Identify which cell holds the provided text, then report its [X, Y] central coordinate. 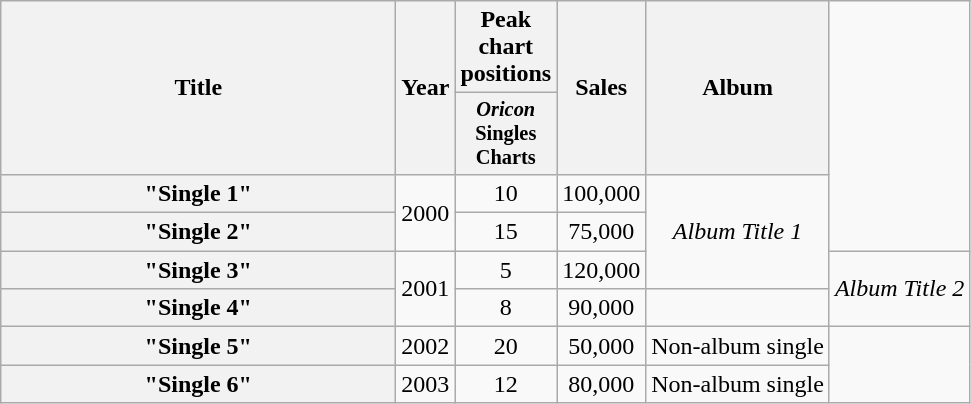
Title [198, 88]
Peak chart positions [506, 47]
10 [506, 193]
75,000 [602, 232]
Album Title 1 [738, 231]
Year [426, 88]
Album Title 2 [899, 289]
20 [506, 346]
8 [506, 308]
"Single 4" [198, 308]
"Single 2" [198, 232]
Oricon Singles Charts [506, 134]
Album [738, 88]
2000 [426, 212]
"Single 3" [198, 270]
12 [506, 384]
"Single 1" [198, 193]
Sales [602, 88]
"Single 5" [198, 346]
"Single 6" [198, 384]
120,000 [602, 270]
80,000 [602, 384]
5 [506, 270]
2003 [426, 384]
100,000 [602, 193]
2001 [426, 289]
50,000 [602, 346]
15 [506, 232]
2002 [426, 346]
90,000 [602, 308]
